Capture the cell that displays the provided text and extract its (x, y) central coordinate. 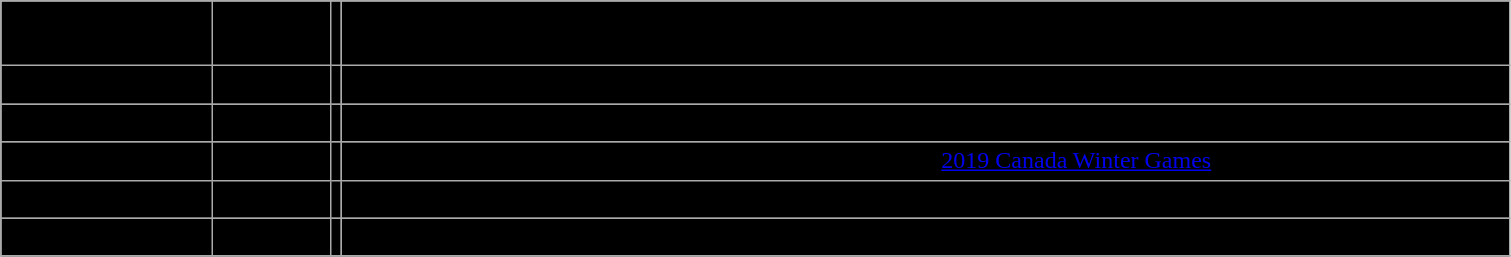
Nicole Gosling (107, 161)
Competed with the PWHL's Nepean Jr. WildcatsAlso played for Team Ontario Red (925, 34)
Starred at Cégep Limoilou (925, 237)
Florence Lessard (107, 237)
Kirstyn McQuigge (107, 123)
Jaden Bogden (107, 199)
Also competed for the Canadian Inline national team and captured bronze medals at the Inline Worlds in 2016 and 2019. (925, 85)
Former competitive gymnast. Competed for the St. Albert Slash (925, 199)
Played for Team Ontario at the 2019 Canada Winter Games (925, 161)
Defense (271, 161)
Goaltender (271, 34)
Emily Oosterveld (107, 85)
Spent three seasons with the PWHL's Whitby Jr. Wolves (925, 123)
Michelle Pasiechnyk (107, 34)
